Output the [x, y] coordinate of the center of the cell containing the given text.  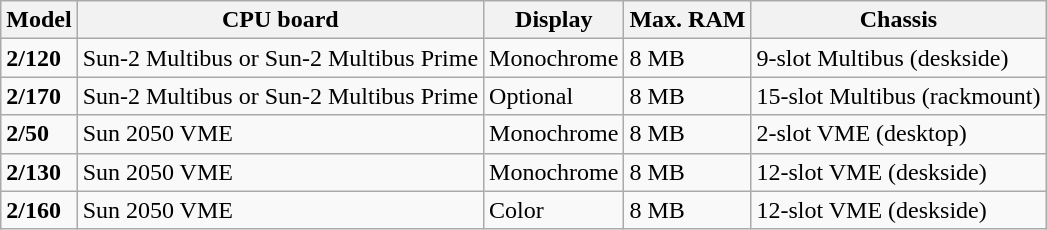
2/120 [39, 58]
Chassis [898, 20]
CPU board [280, 20]
Max. RAM [688, 20]
2/130 [39, 172]
Optional [554, 96]
15-slot Multibus (rackmount) [898, 96]
Display [554, 20]
9-slot Multibus (deskside) [898, 58]
2-slot VME (desktop) [898, 134]
2/50 [39, 134]
2/160 [39, 210]
2/170 [39, 96]
Color [554, 210]
Model [39, 20]
